Detect which cell encompasses the target text, then output its (X, Y) center coordinate. 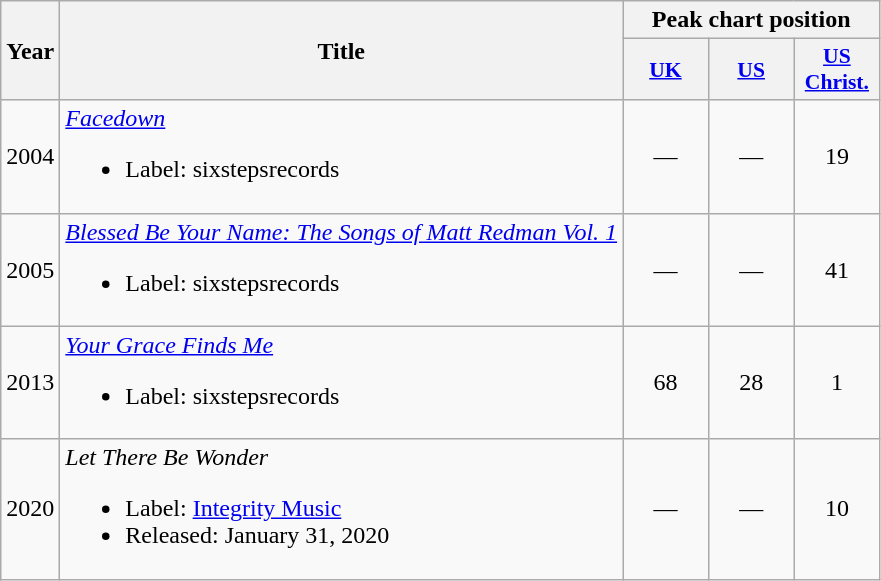
2020 (30, 509)
68 (666, 382)
41 (837, 270)
UK (666, 70)
Year (30, 50)
10 (837, 509)
19 (837, 156)
US (751, 70)
1 (837, 382)
2005 (30, 270)
28 (751, 382)
Your Grace Finds MeLabel: sixstepsrecords (342, 382)
FacedownLabel: sixstepsrecords (342, 156)
Title (342, 50)
2004 (30, 156)
Blessed Be Your Name: The Songs of Matt Redman Vol. 1Label: sixstepsrecords (342, 270)
2013 (30, 382)
Peak chart position (752, 20)
USChrist. (837, 70)
Let There Be WonderLabel: Integrity MusicReleased: January 31, 2020 (342, 509)
